From the cell containing the given text, extract its center point as [x, y] coordinate. 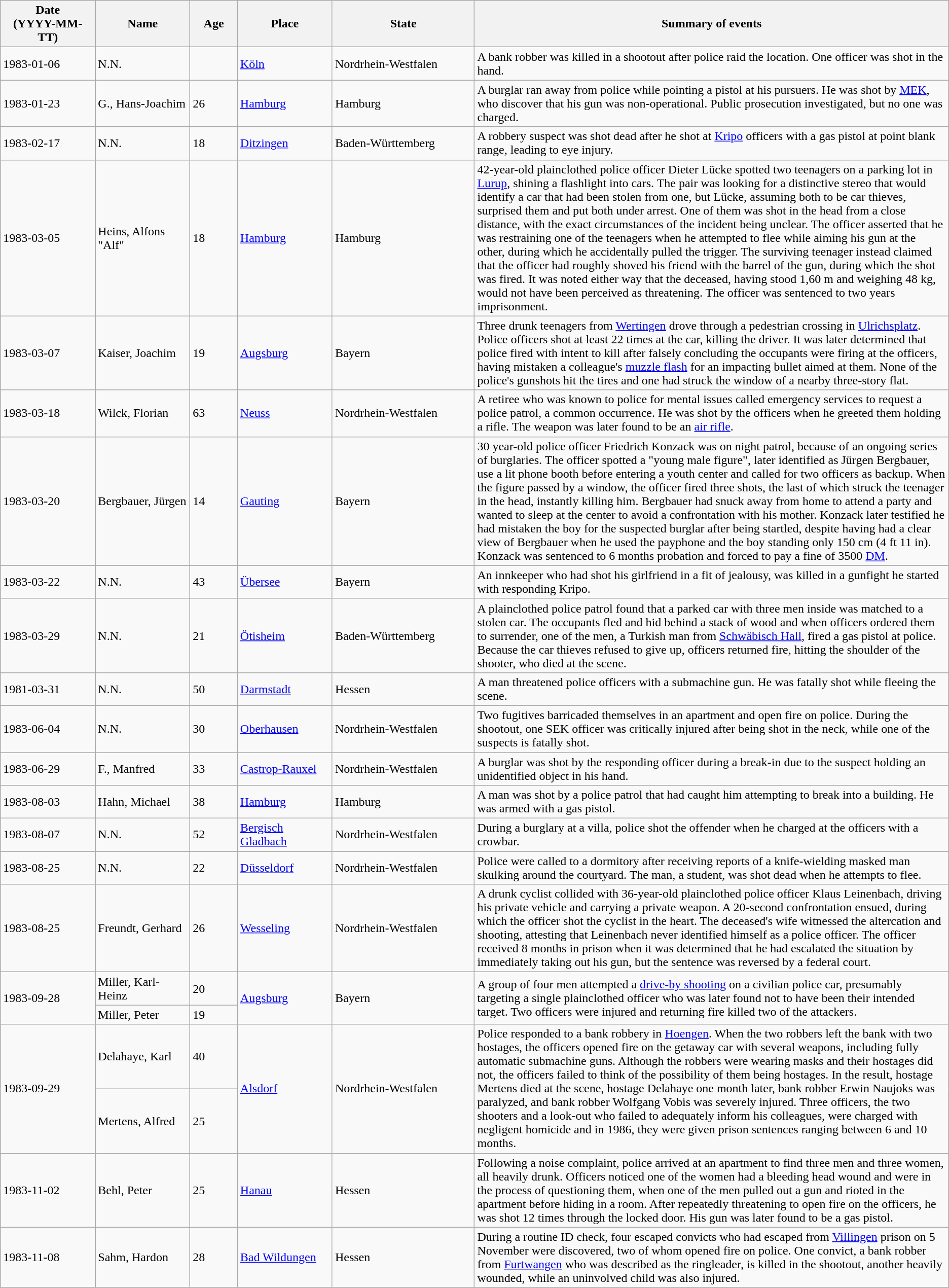
Kaiser, Joachim [143, 353]
Age [214, 24]
22 [214, 868]
Alsdorf [285, 1089]
Hahn, Michael [143, 802]
Bergisch Gladbach [285, 835]
Place [285, 24]
Wesseling [285, 928]
Mertens, Alfred [143, 1121]
G., Hans-Joachim [143, 103]
1983-06-29 [48, 769]
A bank robber was killed in a shootout after police raid the location. One officer was shot in the hand. [712, 64]
Castrop-Rauxel [285, 769]
State [404, 24]
52 [214, 835]
33 [214, 769]
40 [214, 1057]
1983-02-17 [48, 143]
63 [214, 413]
21 [214, 635]
A man was shot by a police patrol that had caught him attempting to break into a building. He was armed with a gas pistol. [712, 802]
14 [214, 501]
Übersee [285, 582]
Heins, Alfons "Alf" [143, 238]
1983-03-20 [48, 501]
Gauting [285, 501]
Hanau [285, 1190]
1983-03-22 [48, 582]
30 [214, 729]
1983-03-29 [48, 635]
1981-03-31 [48, 689]
Name [143, 24]
Sahm, Hardon [143, 1258]
50 [214, 689]
20 [214, 989]
1983-09-28 [48, 998]
Ötisheim [285, 635]
During a burglary at a villa, police shot the offender when he charged at the officers with a crowbar. [712, 835]
1983-03-05 [48, 238]
Oberhausen [285, 729]
Freundt, Gerhard [143, 928]
Neuss [285, 413]
1983-08-03 [48, 802]
1983-01-06 [48, 64]
A man threatened police officers with a submachine gun. He was fatally shot while fleeing the scene. [712, 689]
Miller, Karl-Heinz [143, 989]
1983-09-29 [48, 1089]
1983-11-08 [48, 1258]
1983-11-02 [48, 1190]
28 [214, 1258]
F., Manfred [143, 769]
Wilck, Florian [143, 413]
1983-03-18 [48, 413]
Köln [285, 64]
Summary of events [712, 24]
A burglar was shot by the responding officer during a break-in due to the suspect holding an unidentified object in his hand. [712, 769]
1983-08-07 [48, 835]
Bergbauer, Jürgen [143, 501]
43 [214, 582]
1983-03-07 [48, 353]
Ditzingen [285, 143]
1983-06-04 [48, 729]
1983-01-23 [48, 103]
Delahaye, Karl [143, 1057]
Miller, Peter [143, 1015]
Bad Wildungen [285, 1258]
Date(YYYY-MM-TT) [48, 24]
Düsseldorf [285, 868]
A robbery suspect was shot dead after he shot at Kripo officers with a gas pistol at point blank range, leading to eye injury. [712, 143]
38 [214, 802]
Darmstadt [285, 689]
An innkeeper who had shot his girlfriend in a fit of jealousy, was killed in a gunfight he started with responding Kripo. [712, 582]
Behl, Peter [143, 1190]
